Return (X, Y) of the center of cell containing provided text 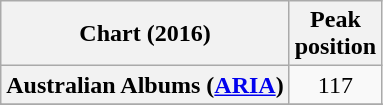
Peak position (335, 34)
Australian Albums (ARIA) (145, 85)
117 (335, 85)
Chart (2016) (145, 34)
